From the cell containing the given text, extract its center point as [x, y] coordinate. 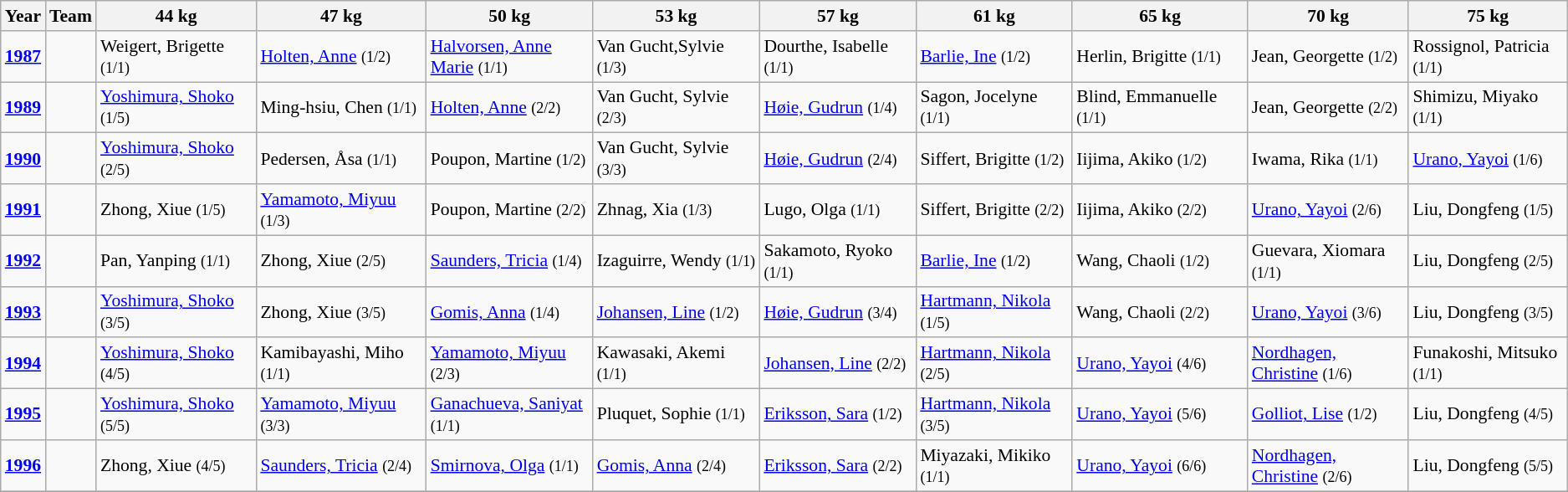
Funakoshi, Mitsuko (1/1) [1487, 363]
Yoshimura, Shoko (4/5) [176, 363]
Hartmann, Nikola (2/5) [993, 363]
Poupon, Martine (2/2) [510, 209]
Zhong, Xiue (3/5) [341, 311]
Eriksson, Sara (1/2) [838, 415]
65 kg [1160, 16]
Izaguirre, Wendy (1/1) [677, 261]
Hartmann, Nikola (3/5) [993, 415]
Yoshimura, Shoko (2/5) [176, 159]
Golliot, Lise (1/2) [1328, 415]
Yamamoto, Miyuu (1/3) [341, 209]
Urano, Yayoi (5/6) [1160, 415]
Blind, Emmanuelle (1/1) [1160, 107]
70 kg [1328, 16]
Zhong, Xiue (4/5) [176, 465]
Yamamoto, Miyuu (3/3) [341, 415]
Zhong, Xiue (1/5) [176, 209]
Poupon, Martine (1/2) [510, 159]
Weigert, Brigette (1/1) [176, 57]
Liu, Dongfeng (3/5) [1487, 311]
Liu, Dongfeng (4/5) [1487, 415]
Gomis, Anna (1/4) [510, 311]
1994 [23, 363]
47 kg [341, 16]
Høie, Gudrun (1/4) [838, 107]
Saunders, Tricia (1/4) [510, 261]
1993 [23, 311]
Gomis, Anna (2/4) [677, 465]
Lugo, Olga (1/1) [838, 209]
1987 [23, 57]
Yoshimura, Shoko (3/5) [176, 311]
Siffert, Brigitte (1/2) [993, 159]
Nordhagen, Christine (2/6) [1328, 465]
Urano, Yayoi (4/6) [1160, 363]
Smirnova, Olga (1/1) [510, 465]
Høie, Gudrun (3/4) [838, 311]
Ming-hsiu, Chen (1/1) [341, 107]
Yoshimura, Shoko (1/5) [176, 107]
Herlin, Brigitte (1/1) [1160, 57]
Van Gucht, Sylvie (2/3) [677, 107]
1989 [23, 107]
Pluquet, Sophie (1/1) [677, 415]
57 kg [838, 16]
Zhnag, Xia (1/3) [677, 209]
Urano, Yayoi (1/6) [1487, 159]
Hartmann, Nikola (1/5) [993, 311]
Sakamoto, Ryoko (1/1) [838, 261]
Liu, Dongfeng (1/5) [1487, 209]
Year [23, 16]
Jean, Georgette (1/2) [1328, 57]
1996 [23, 465]
Kawasaki, Akemi (1/1) [677, 363]
Van Gucht,Sylvie (1/3) [677, 57]
Iijima, Akiko (1/2) [1160, 159]
Guevara, Xiomara (1/1) [1328, 261]
Liu, Dongfeng (5/5) [1487, 465]
Johansen, Line (1/2) [677, 311]
Jean, Georgette (2/2) [1328, 107]
Holten, Anne (2/2) [510, 107]
Saunders, Tricia (2/4) [341, 465]
1995 [23, 415]
53 kg [677, 16]
Rossignol, Patricia (1/1) [1487, 57]
Dourthe, Isabelle (1/1) [838, 57]
61 kg [993, 16]
Pan, Yanping (1/1) [176, 261]
Siffert, Brigitte (2/2) [993, 209]
Sagon, Jocelyne (1/1) [993, 107]
Team [70, 16]
75 kg [1487, 16]
Nordhagen, Christine (1/6) [1328, 363]
Urano, Yayoi (3/6) [1328, 311]
Yoshimura, Shoko (5/5) [176, 415]
1992 [23, 261]
Yamamoto, Miyuu (2/3) [510, 363]
Van Gucht, Sylvie (3/3) [677, 159]
Johansen, Line (2/2) [838, 363]
Shimizu, Miyako (1/1) [1487, 107]
1991 [23, 209]
Pedersen, Åsa (1/1) [341, 159]
Miyazaki, Mikiko (1/1) [993, 465]
Holten, Anne (1/2) [341, 57]
44 kg [176, 16]
Halvorsen, Anne Marie (1/1) [510, 57]
50 kg [510, 16]
Eriksson, Sara (2/2) [838, 465]
Urano, Yayoi (2/6) [1328, 209]
Wang, Chaoli (2/2) [1160, 311]
Urano, Yayoi (6/6) [1160, 465]
Liu, Dongfeng (2/5) [1487, 261]
Høie, Gudrun (2/4) [838, 159]
1990 [23, 159]
Iwama, Rika (1/1) [1328, 159]
Zhong, Xiue (2/5) [341, 261]
Wang, Chaoli (1/2) [1160, 261]
Kamibayashi, Miho (1/1) [341, 363]
Iijima, Akiko (2/2) [1160, 209]
Ganachueva, Saniyat (1/1) [510, 415]
